For the text-containing cell, return its midpoint in [x, y] coordinate format. 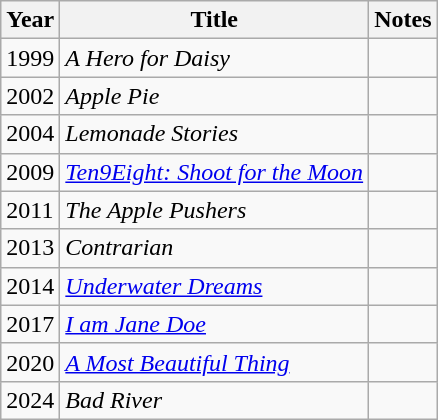
The Apple Pushers [214, 210]
1999 [30, 58]
Lemonade Stories [214, 134]
2004 [30, 134]
A Most Beautiful Thing [214, 362]
2014 [30, 286]
2013 [30, 248]
2009 [30, 172]
2011 [30, 210]
2024 [30, 400]
Ten9Eight: Shoot for the Moon [214, 172]
2020 [30, 362]
Apple Pie [214, 96]
Notes [403, 20]
Bad River [214, 400]
A Hero for Daisy [214, 58]
Contrarian [214, 248]
Underwater Dreams [214, 286]
Title [214, 20]
2002 [30, 96]
I am Jane Doe [214, 324]
2017 [30, 324]
Year [30, 20]
